Locate the cell with the specified text and output its [x, y] center coordinate. 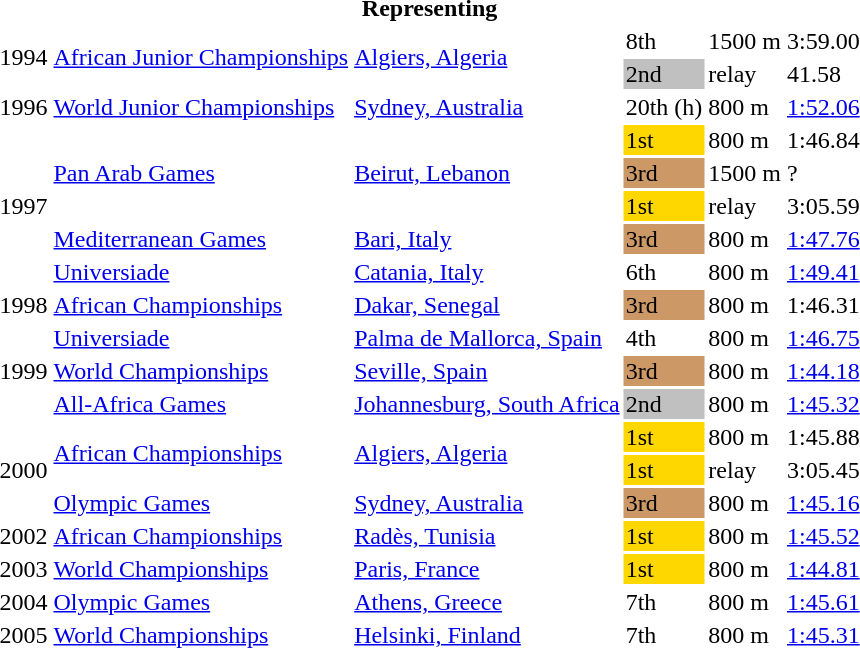
Athens, Greece [488, 602]
8th [664, 41]
Bari, Italy [488, 239]
All-Africa Games [201, 404]
Pan Arab Games [201, 173]
African Junior Championships [201, 58]
6th [664, 272]
Mediterranean Games [201, 239]
4th [664, 338]
Dakar, Senegal [488, 305]
Paris, France [488, 569]
Beirut, Lebanon [488, 173]
World Junior Championships [201, 107]
Seville, Spain [488, 371]
7th [664, 602]
Catania, Italy [488, 272]
Radès, Tunisia [488, 536]
20th (h) [664, 107]
Johannesburg, South Africa [488, 404]
Palma de Mallorca, Spain [488, 338]
